Output the (X, Y) coordinate of the center of the cell containing the given text.  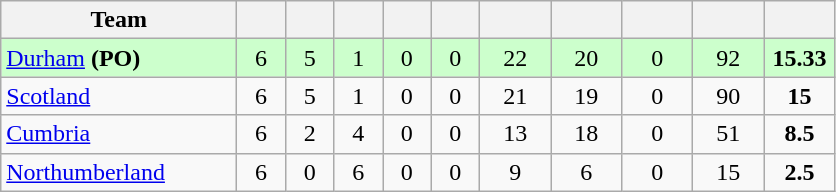
22 (516, 58)
8.5 (800, 134)
2.5 (800, 172)
Scotland (119, 96)
15.33 (800, 58)
13 (516, 134)
18 (586, 134)
9 (516, 172)
90 (728, 96)
Northumberland (119, 172)
Cumbria (119, 134)
20 (586, 58)
Durham (PO) (119, 58)
19 (586, 96)
Team (119, 20)
2 (310, 134)
4 (358, 134)
51 (728, 134)
21 (516, 96)
92 (728, 58)
